Search for the cell housing the specified text and yield its (x, y) center coordinate. 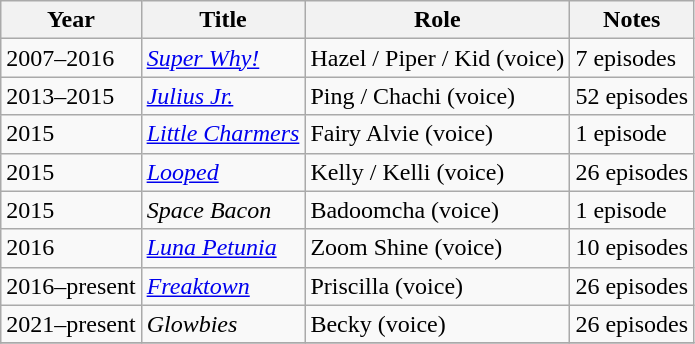
Looped (223, 172)
52 episodes (632, 96)
Super Why! (223, 58)
Ping / Chachi (voice) (438, 96)
Year (71, 20)
2016–present (71, 286)
Priscilla (voice) (438, 286)
10 episodes (632, 248)
Julius Jr. (223, 96)
Luna Petunia (223, 248)
Badoomcha (voice) (438, 210)
Space Bacon (223, 210)
Becky (voice) (438, 324)
Glowbies (223, 324)
Role (438, 20)
Kelly / Kelli (voice) (438, 172)
Little Charmers (223, 134)
2007–2016 (71, 58)
Notes (632, 20)
2013–2015 (71, 96)
Hazel / Piper / Kid (voice) (438, 58)
Freaktown (223, 286)
Title (223, 20)
2016 (71, 248)
Fairy Alvie (voice) (438, 134)
Zoom Shine (voice) (438, 248)
7 episodes (632, 58)
2021–present (71, 324)
